Pinpoint the cell where the given text exists, returning its (x, y) midpoint coordinate. 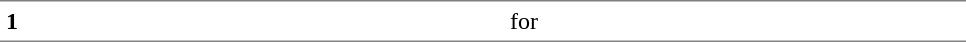
1 (51, 21)
for (735, 21)
